Locate the cell with the specified text and output its (X, Y) center coordinate. 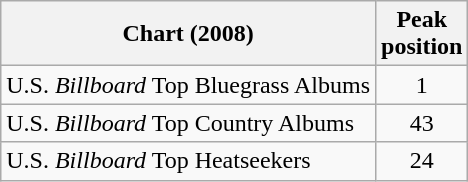
U.S. Billboard Top Country Albums (188, 123)
24 (422, 161)
U.S. Billboard Top Heatseekers (188, 161)
Peakposition (422, 34)
1 (422, 85)
43 (422, 123)
U.S. Billboard Top Bluegrass Albums (188, 85)
Chart (2008) (188, 34)
